Identify which cell holds the provided text, then report its (X, Y) central coordinate. 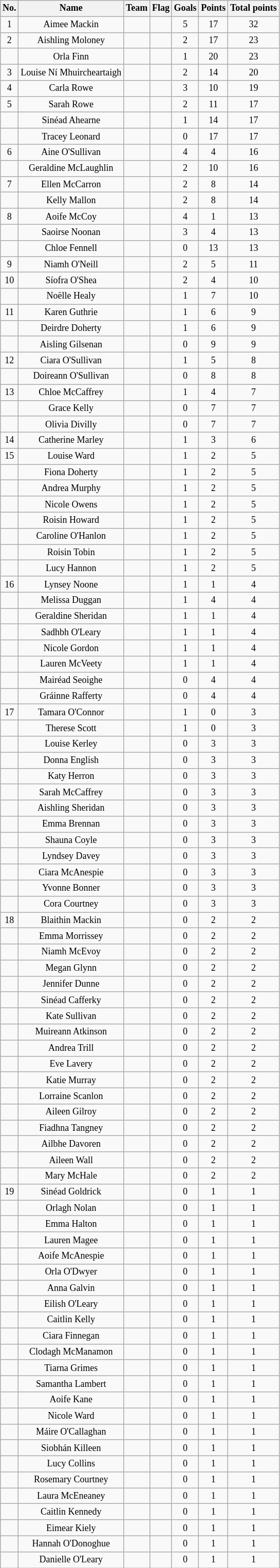
Mary McHale (71, 1176)
Blaithin Mackin (71, 920)
Geraldine McLaughlin (71, 168)
Therese Scott (71, 728)
Lauren McVeety (71, 664)
Shauna Coyle (71, 840)
Hannah O'Donoghue (71, 1543)
Ailbhe Davoren (71, 1144)
Points (214, 8)
Tamara O'Connor (71, 712)
Lynsey Noone (71, 584)
Doireann O'Sullivan (71, 377)
Aishling Sheridan (71, 808)
Sarah McCaffrey (71, 792)
Geraldine Sheridan (71, 616)
Catherine Marley (71, 440)
Lucy Collins (71, 1463)
Saoirse Noonan (71, 232)
Roisin Howard (71, 520)
Tiarna Grimes (71, 1368)
Niamh McEvoy (71, 952)
Nicole Owens (71, 504)
Eve Lavery (71, 1064)
Sinéad Goldrick (71, 1191)
Eilish O'Leary (71, 1304)
Lucy Hannon (71, 569)
Katy Herron (71, 776)
Louise Ní Mhuircheartaigh (71, 72)
Ciara Finnegan (71, 1336)
32 (254, 25)
Noëlle Healy (71, 297)
Aoife McCoy (71, 217)
Sadhbh O'Leary (71, 632)
Nicole Ward (71, 1416)
Melissa Duggan (71, 600)
Aileen Wall (71, 1160)
Megan Glynn (71, 968)
Aisling Gilsenan (71, 344)
Caitlin Kelly (71, 1320)
Carla Rowe (71, 88)
Rosemary Courtney (71, 1480)
Aoife Kane (71, 1400)
Ciara McAnespie (71, 872)
Ciara O'Sullivan (71, 360)
Team (137, 8)
Sinéad Ahearne (71, 120)
Muireann Atkinson (71, 1032)
Yvonne Bonner (71, 888)
Gráinne Rafferty (71, 696)
Orla O'Dwyer (71, 1271)
Lorraine Scanlon (71, 1096)
Flag (161, 8)
Jennifer Dunne (71, 984)
Niamh O'Neill (71, 265)
12 (9, 360)
Laura McEneaney (71, 1496)
Goals (185, 8)
Lyndsey Davey (71, 856)
Samantha Lambert (71, 1384)
Louise Ward (71, 457)
Kate Sullivan (71, 1016)
Ellen McCarron (71, 185)
Deirdre Doherty (71, 328)
Olivia Divilly (71, 424)
Donna English (71, 760)
Total points (254, 8)
Louise Kerley (71, 744)
15 (9, 457)
Orla Finn (71, 56)
Emma Morrissey (71, 936)
Andrea Murphy (71, 488)
No. (9, 8)
Mairéad Seoighe (71, 680)
Clodagh McManamon (71, 1351)
Caroline O'Hanlon (71, 536)
Emma Brennan (71, 824)
Emma Halton (71, 1224)
Grace Kelly (71, 408)
Lauren Magee (71, 1240)
Sinéad Cafferky (71, 999)
Kelly Mallon (71, 200)
Aileen Gilroy (71, 1112)
Síofra O'Shea (71, 280)
Tracey Leonard (71, 136)
Karen Guthrie (71, 312)
Siobhán Killeen (71, 1448)
Andrea Trill (71, 1048)
Eimear Kiely (71, 1528)
Aoife McAnespie (71, 1256)
18 (9, 920)
Máire O'Callaghan (71, 1432)
Caitlin Kennedy (71, 1512)
Sarah Rowe (71, 105)
Roisin Tobin (71, 552)
Chloe McCaffrey (71, 392)
Nicole Gordon (71, 649)
Aine O'Sullivan (71, 152)
Aimee Mackin (71, 25)
Anna Galvin (71, 1288)
Fiadhna Tangney (71, 1128)
Orlagh Nolan (71, 1208)
Name (71, 8)
Cora Courtney (71, 904)
Katie Murray (71, 1080)
Fiona Doherty (71, 472)
Danielle O'Leary (71, 1560)
Aishling Moloney (71, 40)
Chloe Fennell (71, 248)
